Output the (X, Y) coordinate of the center of the cell containing the given text.  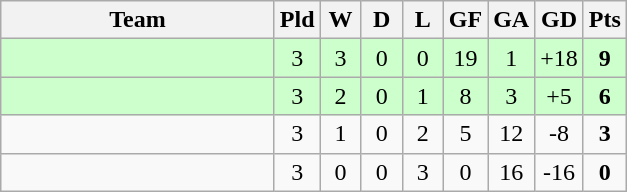
Pts (604, 20)
9 (604, 58)
16 (512, 172)
Pld (297, 20)
-16 (560, 172)
+18 (560, 58)
5 (465, 134)
12 (512, 134)
19 (465, 58)
GF (465, 20)
D (382, 20)
6 (604, 96)
W (340, 20)
GA (512, 20)
+5 (560, 96)
GD (560, 20)
Team (138, 20)
L (422, 20)
-8 (560, 134)
8 (465, 96)
